Detect which cell encompasses the target text, then output its (X, Y) center coordinate. 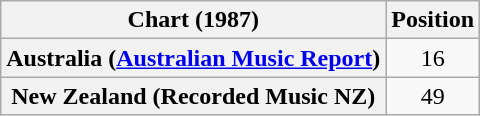
Position (433, 20)
New Zealand (Recorded Music NZ) (194, 96)
Chart (1987) (194, 20)
49 (433, 96)
Australia (Australian Music Report) (194, 58)
16 (433, 58)
